Extract the (X, Y) coordinate from the center of the cell holding the provided text.  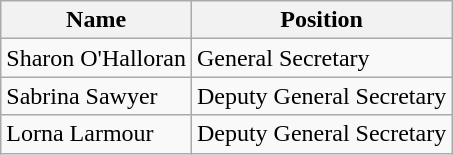
Lorna Larmour (96, 134)
Sharon O'Halloran (96, 58)
General Secretary (321, 58)
Sabrina Sawyer (96, 96)
Position (321, 20)
Name (96, 20)
